Locate the cell with the specified text and output its (x, y) center coordinate. 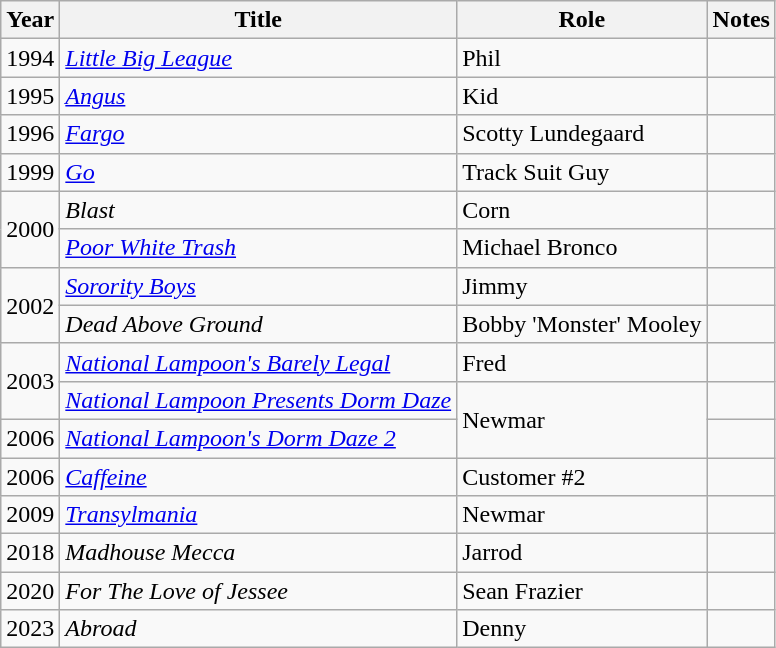
2018 (30, 553)
1996 (30, 134)
Denny (582, 629)
Customer #2 (582, 477)
Little Big League (258, 58)
Track Suit Guy (582, 172)
1994 (30, 58)
Dead Above Ground (258, 324)
Poor White Trash (258, 248)
Notes (741, 20)
Sean Frazier (582, 591)
Bobby 'Monster' Mooley (582, 324)
Fargo (258, 134)
2000 (30, 229)
National Lampoon's Dorm Daze 2 (258, 438)
Year (30, 20)
Title (258, 20)
Jarrod (582, 553)
2020 (30, 591)
2003 (30, 381)
Role (582, 20)
Kid (582, 96)
2023 (30, 629)
2002 (30, 305)
Fred (582, 362)
Angus (258, 96)
National Lampoon's Barely Legal (258, 362)
Jimmy (582, 286)
2009 (30, 515)
Sorority Boys (258, 286)
Blast (258, 210)
Phil (582, 58)
Go (258, 172)
For The Love of Jessee (258, 591)
Madhouse Mecca (258, 553)
Scotty Lundegaard (582, 134)
Abroad (258, 629)
Corn (582, 210)
Michael Bronco (582, 248)
1999 (30, 172)
Caffeine (258, 477)
Transylmania (258, 515)
National Lampoon Presents Dorm Daze (258, 400)
1995 (30, 96)
